Find where the given text appears and provide that cell's center as [X, Y] coordinate. 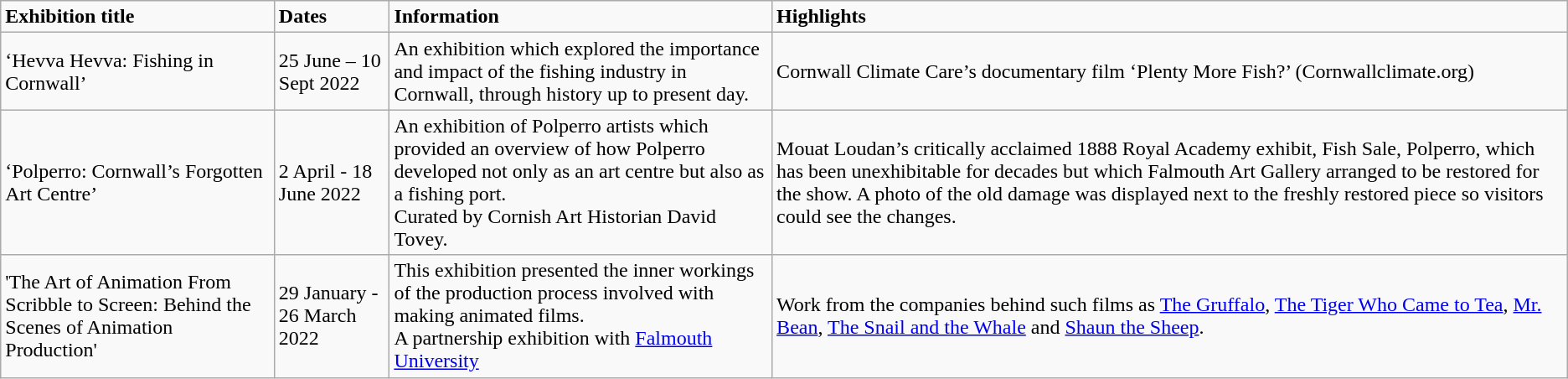
Work from the companies behind such films as The Gruffalo, The Tiger Who Came to Tea, Mr. Bean, The Snail and the Whale and Shaun the Sheep. [1170, 316]
Information [581, 17]
'The Art of Animation From Scribble to Screen: Behind the Scenes of Animation Production' [137, 316]
Highlights [1170, 17]
25 June – 10 Sept 2022 [332, 71]
29 January - 26 March 2022 [332, 316]
An exhibition which explored the importance and impact of the fishing industry in Cornwall, through history up to present day. [581, 71]
Exhibition title [137, 17]
2 April - 18 June 2022 [332, 183]
‘Hevva Hevva: Fishing in Cornwall’ [137, 71]
Cornwall Climate Care’s documentary film ‘Plenty More Fish?’ (Cornwallclimate.org) [1170, 71]
‘Polperro: Cornwall’s Forgotten Art Centre’ [137, 183]
Dates [332, 17]
